Return [X, Y] of the center of cell containing provided text 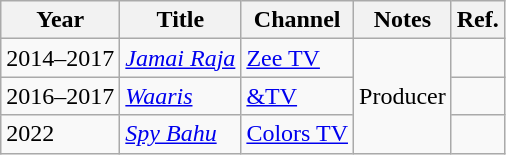
2022 [60, 134]
Zee TV [298, 58]
2016–2017 [60, 96]
Colors TV [298, 134]
Producer [403, 96]
Spy Bahu [180, 134]
Title [180, 20]
Channel [298, 20]
Year [60, 20]
Jamai Raja [180, 58]
Waaris [180, 96]
Notes [403, 20]
Ref. [478, 20]
&TV [298, 96]
2014–2017 [60, 58]
